Pinpoint the cell where the given text exists, returning its [x, y] midpoint coordinate. 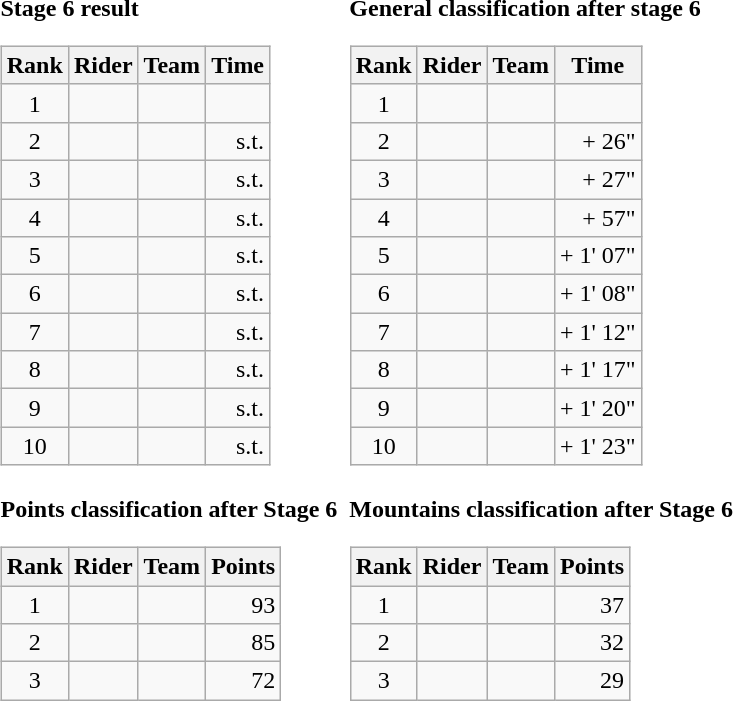
85 [244, 643]
+ 27" [598, 179]
+ 1' 12" [598, 332]
+ 1' 20" [598, 408]
29 [592, 681]
+ 26" [598, 141]
32 [592, 643]
+ 57" [598, 217]
+ 1' 07" [598, 256]
37 [592, 605]
+ 1' 08" [598, 294]
72 [244, 681]
+ 1' 23" [598, 446]
+ 1' 17" [598, 370]
93 [244, 605]
